Return (x, y) of the center of cell containing provided text 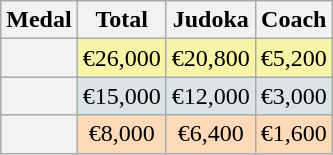
€12,000 (210, 96)
Medal (39, 20)
€26,000 (122, 58)
€8,000 (122, 134)
Total (122, 20)
€6,400 (210, 134)
Coach (294, 20)
Judoka (210, 20)
€20,800 (210, 58)
€1,600 (294, 134)
€15,000 (122, 96)
€5,200 (294, 58)
€3,000 (294, 96)
